Identify which cell holds the provided text, then report its (X, Y) central coordinate. 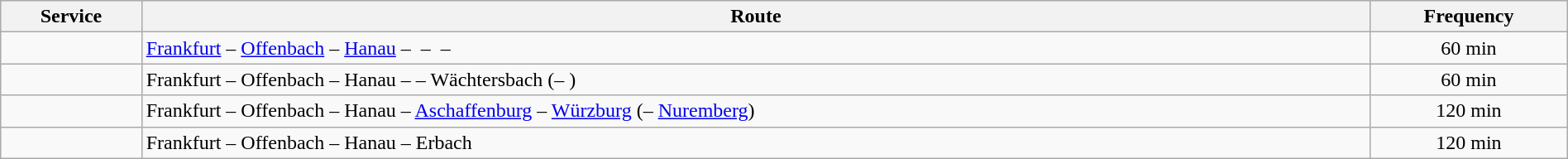
Route (756, 17)
Frequency (1469, 17)
Frankfurt – Offenbach – Hanau – Aschaffenburg – Würzburg (– Nuremberg) (756, 111)
Frankfurt – Offenbach – Hanau – – – (756, 48)
Service (71, 17)
Frankfurt – Offenbach – Hanau – – Wächtersbach (– ) (756, 79)
Frankfurt – Offenbach – Hanau – Erbach (756, 142)
